For the text-containing cell, return its midpoint in (X, Y) coordinate format. 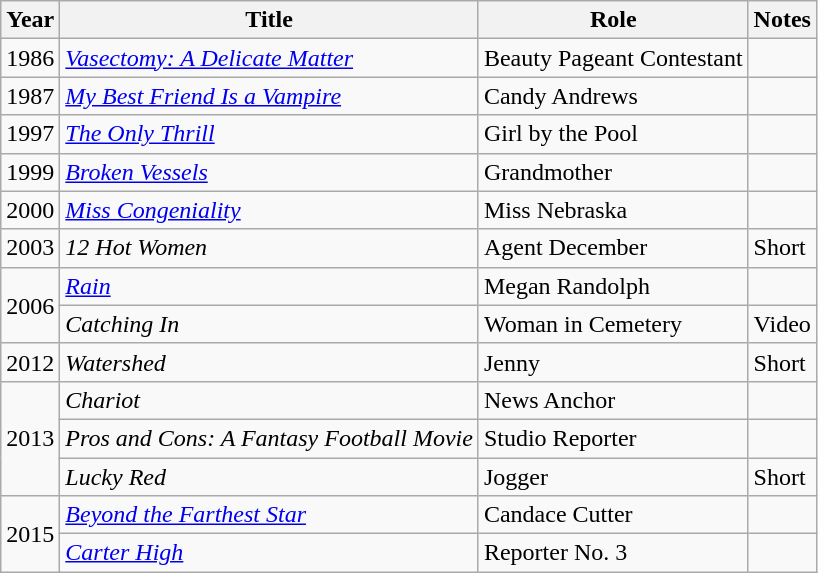
2013 (30, 438)
2000 (30, 210)
12 Hot Women (270, 248)
1986 (30, 58)
Watershed (270, 362)
2006 (30, 305)
2003 (30, 248)
1999 (30, 172)
Rain (270, 286)
Year (30, 20)
Grandmother (613, 172)
Chariot (270, 400)
Jenny (613, 362)
2012 (30, 362)
My Best Friend Is a Vampire (270, 96)
Candy Andrews (613, 96)
Jogger (613, 477)
1987 (30, 96)
Beyond the Farthest Star (270, 515)
News Anchor (613, 400)
Woman in Cemetery (613, 324)
Role (613, 20)
Notes (782, 20)
Vasectomy: A Delicate Matter (270, 58)
Megan Randolph (613, 286)
Agent December (613, 248)
Lucky Red (270, 477)
Candace Cutter (613, 515)
Pros and Cons: A Fantasy Football Movie (270, 438)
The Only Thrill (270, 134)
Studio Reporter (613, 438)
Carter High (270, 553)
Video (782, 324)
Girl by the Pool (613, 134)
Reporter No. 3 (613, 553)
Beauty Pageant Contestant (613, 58)
Miss Congeniality (270, 210)
1997 (30, 134)
Miss Nebraska (613, 210)
2015 (30, 534)
Broken Vessels (270, 172)
Title (270, 20)
Catching In (270, 324)
